Provide the [X, Y] coordinate of the cell's center where the given text is located.  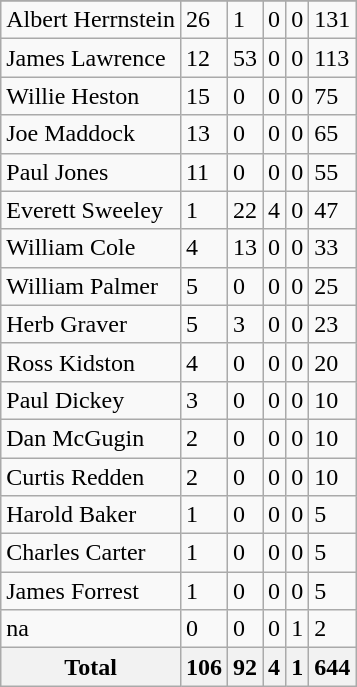
Joe Maddock [91, 134]
15 [204, 96]
65 [332, 134]
Dan McGugin [91, 438]
William Cole [91, 248]
Herb Graver [91, 324]
Curtis Redden [91, 477]
113 [332, 58]
James Forrest [91, 591]
Total [91, 667]
na [91, 629]
644 [332, 667]
Harold Baker [91, 515]
106 [204, 667]
Paul Jones [91, 172]
11 [204, 172]
William Palmer [91, 286]
Albert Herrnstein [91, 20]
53 [244, 58]
James Lawrence [91, 58]
131 [332, 20]
26 [204, 20]
12 [204, 58]
Charles Carter [91, 553]
25 [332, 286]
Willie Heston [91, 96]
22 [244, 210]
47 [332, 210]
55 [332, 172]
20 [332, 362]
Everett Sweeley [91, 210]
33 [332, 248]
Ross Kidston [91, 362]
92 [244, 667]
75 [332, 96]
Paul Dickey [91, 400]
23 [332, 324]
